Provide the (X, Y) coordinate of the cell's center where the given text is located.  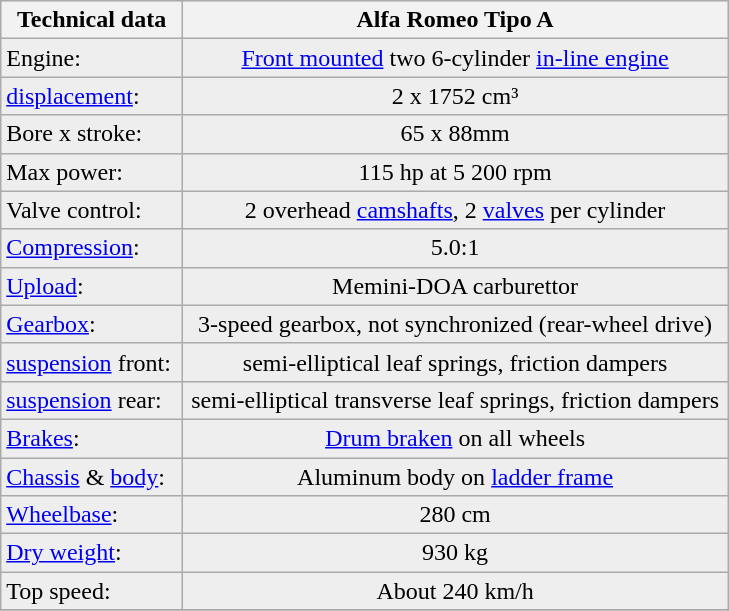
5.0:1 (454, 248)
Front mounted two 6-cylinder in-line engine (454, 58)
65 x 88mm (454, 134)
Drum braken on all wheels (454, 438)
Max power: (92, 172)
semi-elliptical leaf springs, friction dampers (454, 362)
suspension front: (92, 362)
2 overhead camshafts, 2 valves per cylinder (454, 210)
2 x 1752 cm³ (454, 96)
Gearbox: (92, 324)
Memini-DOA carburettor (454, 286)
displacement: (92, 96)
Wheelbase: (92, 515)
Dry weight: (92, 553)
Brakes: (92, 438)
Compression: (92, 248)
Aluminum body on ladder frame (454, 477)
Technical data (92, 20)
Alfa Romeo Tipo A (454, 20)
suspension rear: (92, 400)
930 kg (454, 553)
Upload: (92, 286)
115 hp at 5 200 rpm (454, 172)
Top speed: (92, 591)
3-speed gearbox, not synchronized (rear-wheel drive) (454, 324)
About 240 km/h (454, 591)
Chassis & body: (92, 477)
Engine: (92, 58)
280 cm (454, 515)
semi-elliptical transverse leaf springs, friction dampers (454, 400)
Valve control: (92, 210)
Bore x stroke: (92, 134)
